Detect which cell encompasses the target text, then output its (x, y) center coordinate. 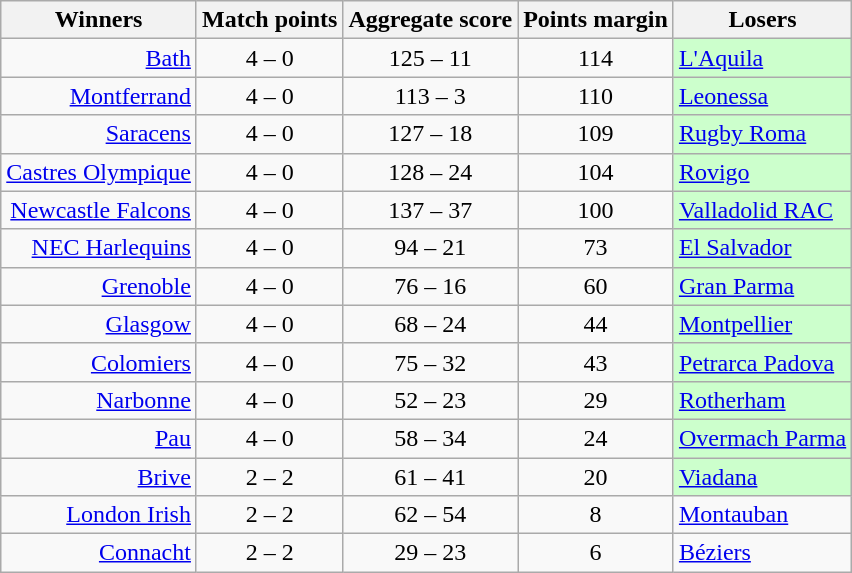
109 (596, 134)
58 – 34 (430, 438)
100 (596, 210)
60 (596, 286)
Montauban (762, 515)
Points margin (596, 20)
Bath (99, 58)
Montferrand (99, 96)
Rotherham (762, 400)
Leonessa (762, 96)
London Irish (99, 515)
Newcastle Falcons (99, 210)
75 – 32 (430, 362)
Béziers (762, 553)
Aggregate score (430, 20)
Losers (762, 20)
29 (596, 400)
29 – 23 (430, 553)
Gran Parma (762, 286)
43 (596, 362)
Winners (99, 20)
Brive (99, 477)
Valladolid RAC (762, 210)
76 – 16 (430, 286)
110 (596, 96)
137 – 37 (430, 210)
104 (596, 172)
Pau (99, 438)
6 (596, 553)
127 – 18 (430, 134)
44 (596, 324)
L'Aquila (762, 58)
8 (596, 515)
Castres Olympique (99, 172)
El Salvador (762, 248)
Colomiers (99, 362)
Rovigo (762, 172)
Petrarca Padova (762, 362)
73 (596, 248)
Saracens (99, 134)
68 – 24 (430, 324)
NEC Harlequins (99, 248)
114 (596, 58)
Montpellier (762, 324)
Overmach Parma (762, 438)
125 – 11 (430, 58)
94 – 21 (430, 248)
Narbonne (99, 400)
Connacht (99, 553)
Viadana (762, 477)
20 (596, 477)
Grenoble (99, 286)
24 (596, 438)
Rugby Roma (762, 134)
52 – 23 (430, 400)
62 – 54 (430, 515)
Glasgow (99, 324)
113 – 3 (430, 96)
61 – 41 (430, 477)
Match points (269, 20)
128 – 24 (430, 172)
